Extract the (X, Y) coordinate from the center of the cell holding the provided text.  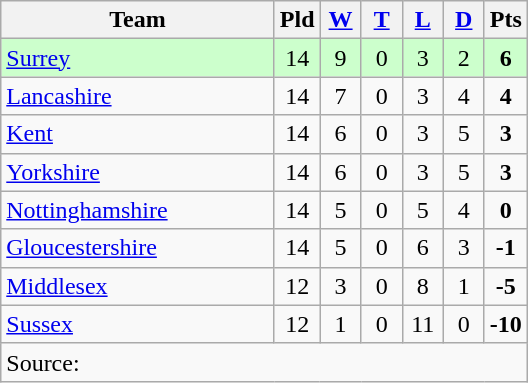
T (382, 20)
9 (340, 58)
Pts (506, 20)
Surrey (138, 58)
7 (340, 96)
Team (138, 20)
Source: (264, 362)
2 (464, 58)
L (422, 20)
11 (422, 324)
D (464, 20)
Nottinghamshire (138, 210)
Middlesex (138, 286)
Pld (297, 20)
W (340, 20)
Kent (138, 134)
Sussex (138, 324)
Lancashire (138, 96)
-5 (506, 286)
-1 (506, 248)
Gloucestershire (138, 248)
-10 (506, 324)
8 (422, 286)
Yorkshire (138, 172)
